Capture the cell that displays the provided text and extract its [X, Y] central coordinate. 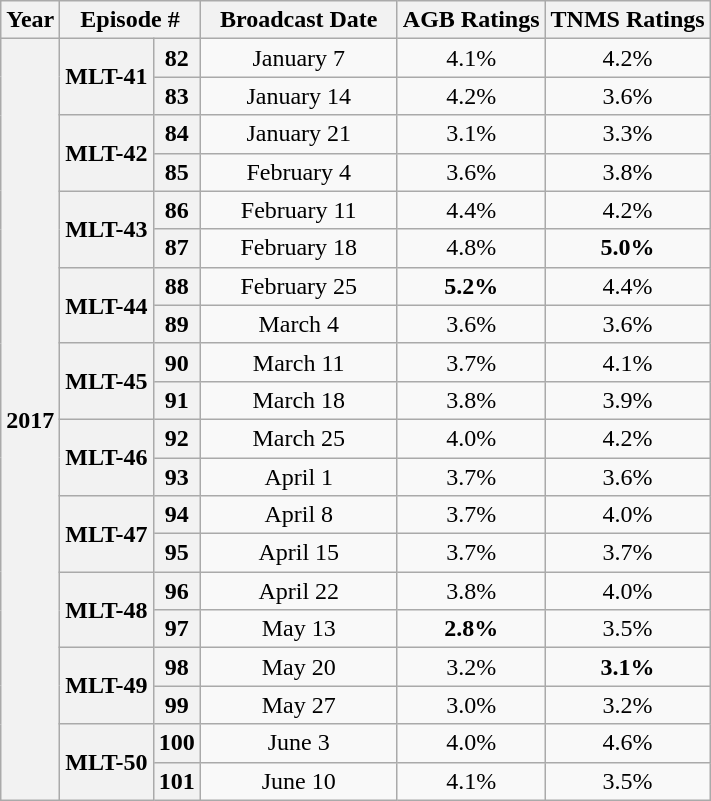
84 [176, 134]
5.2% [471, 286]
January 21 [298, 134]
May 13 [298, 629]
83 [176, 96]
99 [176, 705]
February 18 [298, 248]
June 3 [298, 743]
MLT-44 [106, 305]
88 [176, 286]
MLT-43 [106, 229]
MLT-46 [106, 457]
96 [176, 591]
86 [176, 210]
May 27 [298, 705]
3.3% [628, 134]
February 25 [298, 286]
MLT-50 [106, 762]
MLT-48 [106, 610]
100 [176, 743]
2017 [30, 420]
89 [176, 324]
February 4 [298, 172]
92 [176, 438]
94 [176, 515]
March 25 [298, 438]
98 [176, 667]
March 4 [298, 324]
MLT-42 [106, 153]
April 8 [298, 515]
MLT-41 [106, 77]
April 1 [298, 477]
Episode # [130, 20]
93 [176, 477]
April 22 [298, 591]
TNMS Ratings [628, 20]
MLT-49 [106, 686]
MLT-47 [106, 534]
AGB Ratings [471, 20]
June 10 [298, 781]
February 11 [298, 210]
101 [176, 781]
97 [176, 629]
May 20 [298, 667]
85 [176, 172]
3.9% [628, 400]
March 18 [298, 400]
2.8% [471, 629]
91 [176, 400]
January 14 [298, 96]
3.0% [471, 705]
4.6% [628, 743]
Year [30, 20]
March 11 [298, 362]
4.8% [471, 248]
January 7 [298, 58]
82 [176, 58]
90 [176, 362]
MLT-45 [106, 381]
April 15 [298, 553]
87 [176, 248]
95 [176, 553]
Broadcast Date [298, 20]
5.0% [628, 248]
